Find where the given text appears and provide that cell's center as (x, y) coordinate. 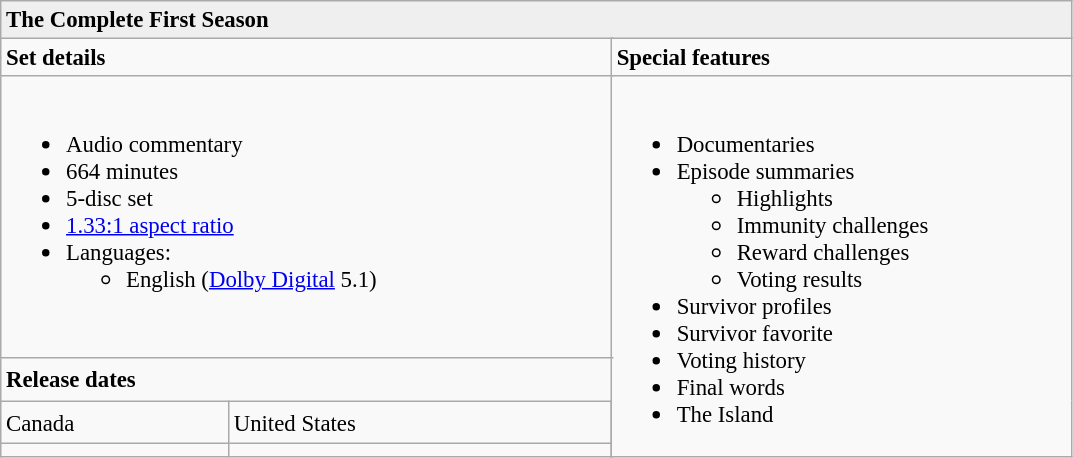
Set details (306, 58)
Release dates (306, 380)
United States (420, 422)
Canada (115, 422)
Audio commentary664 minutes5-disc set1.33:1 aspect ratioLanguages:English (Dolby Digital 5.1) (306, 217)
Special features (842, 58)
The Complete First Season (536, 20)
